From the cell containing the given text, extract its center point as [X, Y] coordinate. 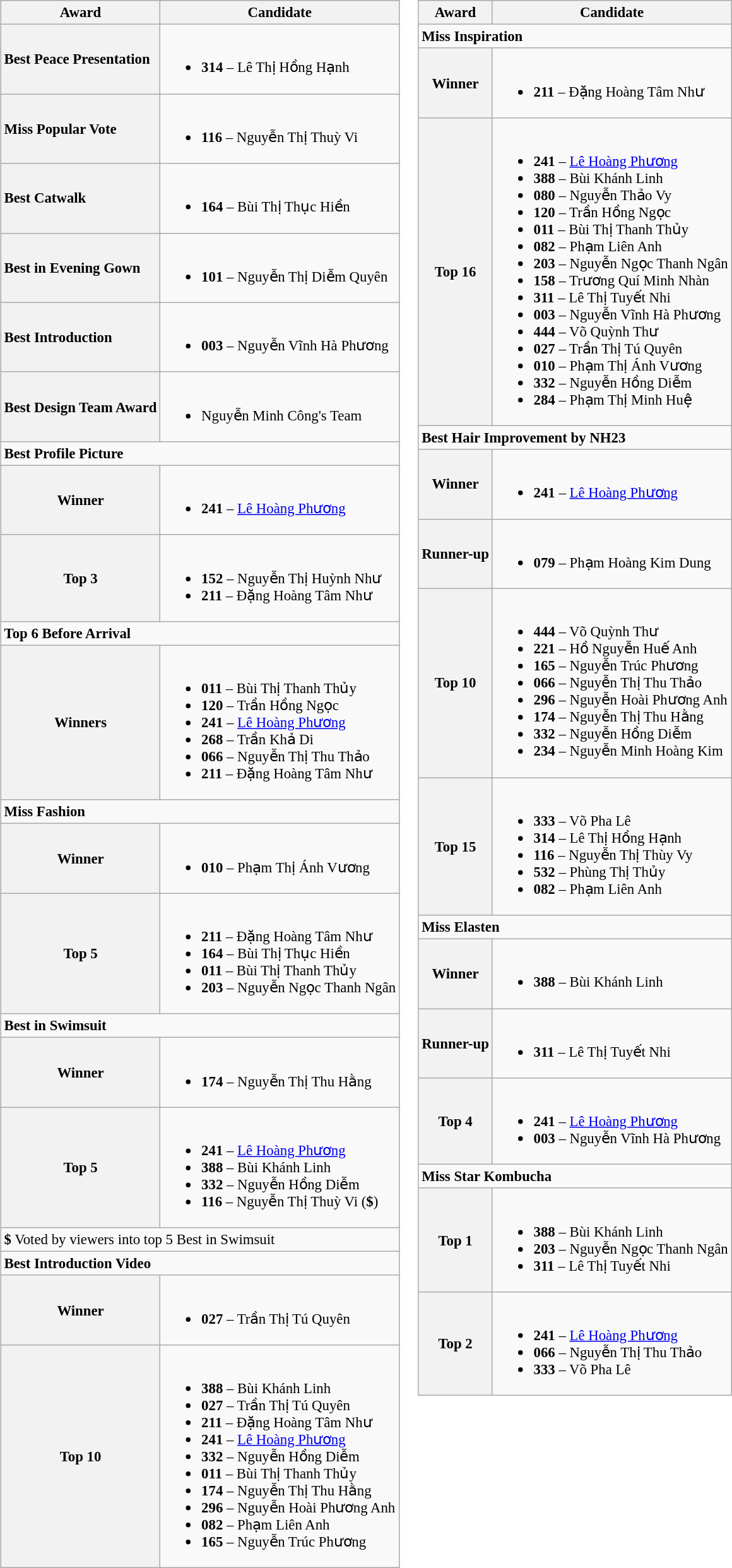
Top 2 [456, 1344]
027 – Trần Thị Tú Quyên [280, 1310]
Top 3 [81, 578]
$ Voted by viewers into top 5 Best in Swimsuit [199, 1240]
152 – Nguyễn Thị Huỳnh Như211 – Đặng Hoàng Tâm Như [280, 578]
101 – Nguyễn Thị Diễm Quyên [280, 268]
164 – Bùi Thị Thục Hiền [280, 198]
241 – Lê Hoàng Phương066 – Nguyễn Thị Thu Thảo333 – Võ Pha Lê [612, 1344]
Best Introduction [81, 337]
Best Design Team Award [81, 407]
Nguyễn Minh Công's Team [280, 407]
211 – Đặng Hoàng Tâm Như164 – Bùi Thị Thục Hiền011 – Bùi Thị Thanh Thủy203 – Nguyễn Ngọc Thanh Ngân [280, 953]
Miss Elasten [575, 927]
116 – Nguyễn Thị Thuỳ Vi [280, 129]
241 – Lê Hoàng Phương003 – Nguyễn Vĩnh Hà Phương [612, 1121]
Miss Star Kombucha [575, 1177]
079 – Phạm Hoàng Kim Dung [612, 554]
388 – Bùi Khánh Linh203 – Nguyễn Ngọc Thanh Ngân311 – Lê Thị Tuyết Nhi [612, 1240]
Best Introduction Video [199, 1264]
388 – Bùi Khánh Linh [612, 973]
Miss Popular Vote [81, 129]
311 – Lê Thị Tuyết Nhi [612, 1043]
Winners [81, 722]
241 – Lê Hoàng Phương388 – Bùi Khánh Linh332 – Nguyễn Hồng Diễm116 – Nguyễn Thị Thuỳ Vi ($) [280, 1168]
Best Hair Improvement by NH23 [575, 438]
Top 15 [456, 846]
Best Profile Picture [199, 454]
333 – Võ Pha Lê314 – Lê Thị Hồng Hạnh116 – Nguyễn Thị Thùy Vy532 – Phùng Thị Thủy082 – Phạm Liên Anh [612, 846]
Miss Fashion [199, 812]
Miss Inspiration [575, 37]
010 – Phạm Thị Ánh Vương [280, 858]
Top 1 [456, 1240]
Top 16 [456, 271]
Best Catwalk [81, 198]
003 – Nguyễn Vĩnh Hà Phương [280, 337]
Top 6 Before Arrival [199, 633]
011 – Bùi Thị Thanh Thủy120 – Trần Hồng Ngọc241 – Lê Hoàng Phương268 – Trần Khả Di066 – Nguyễn Thị Thu Thảo211 – Đặng Hoàng Tâm Như [280, 722]
Best in Swimsuit [199, 1026]
Top 4 [456, 1121]
Best Peace Presentation [81, 59]
211 – Đặng Hoàng Tâm Như [612, 83]
314 – Lê Thị Hồng Hạnh [280, 59]
Best in Evening Gown [81, 268]
174 – Nguyễn Thị Thu Hằng [280, 1072]
